Determine the (x, y) coordinate at the center of the cell enclosing the given text.  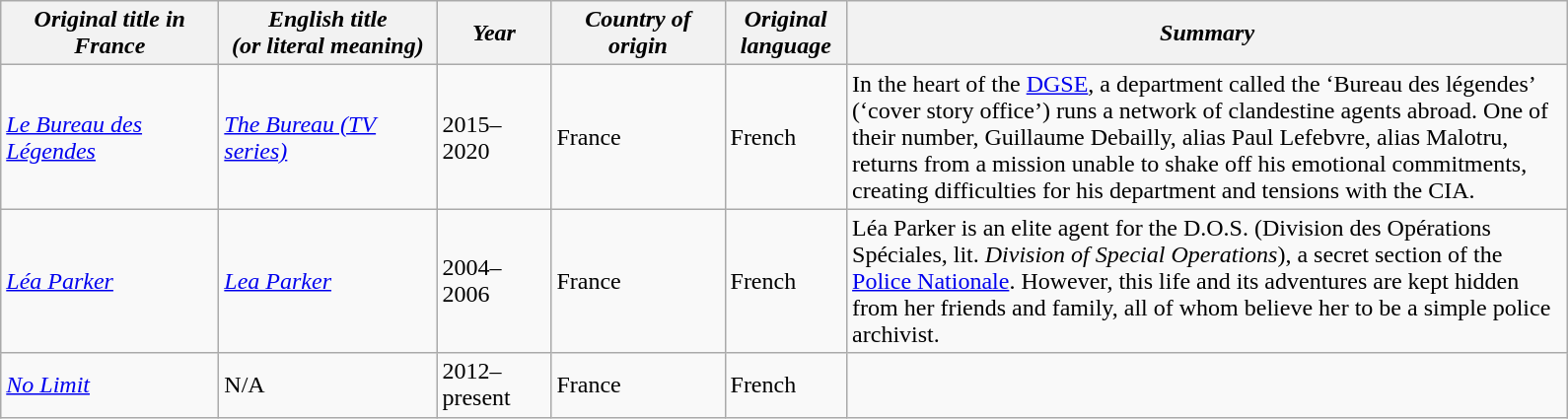
Lea Parker (327, 281)
Léa Parker (110, 281)
Year (494, 34)
No Limit (110, 384)
Le Bureau des Légendes (110, 137)
English title(or literal meaning) (327, 34)
Summary (1207, 34)
2015–2020 (494, 137)
Country of origin (638, 34)
Original language (786, 34)
The Bureau (TV series) (327, 137)
Original title in France (110, 34)
2004–2006 (494, 281)
N/A (327, 384)
2012–present (494, 384)
